Capture the cell that displays the provided text and extract its (x, y) central coordinate. 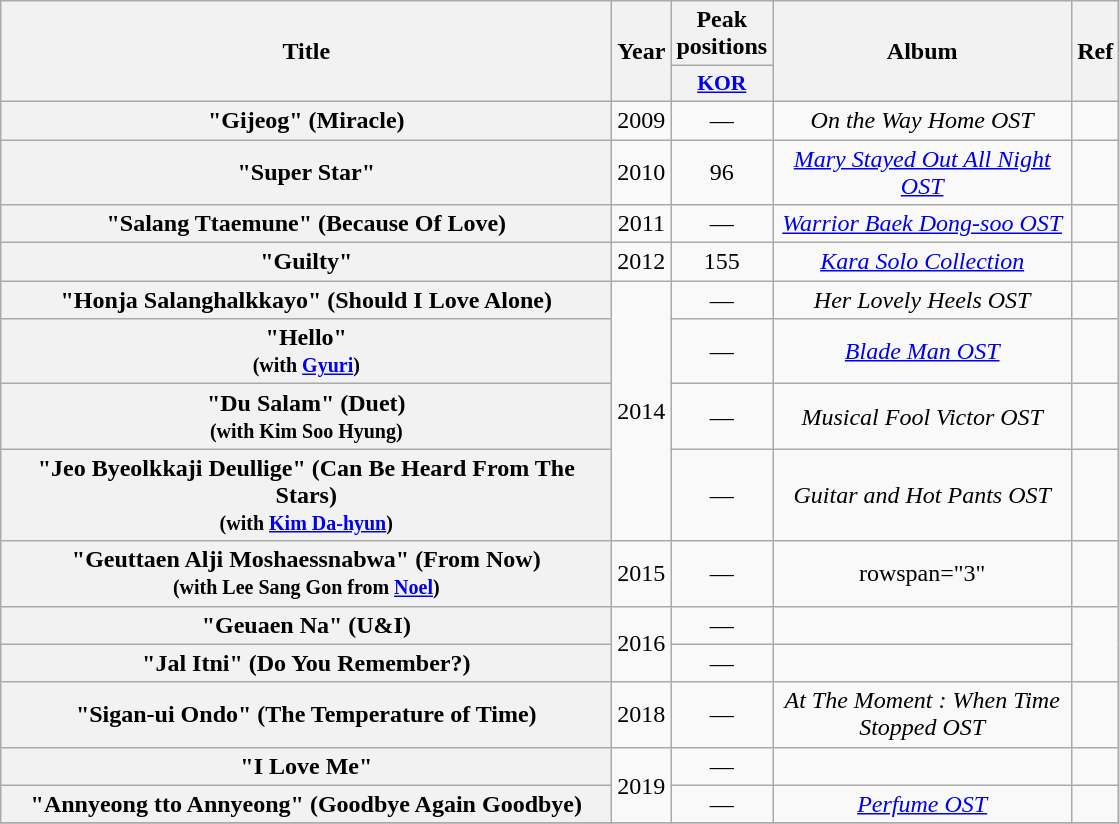
"Hello"(with Gyuri) (306, 352)
Peak positions (722, 34)
"I Love Me" (306, 766)
Album (922, 52)
2016 (642, 644)
"Guilty" (306, 262)
96 (722, 172)
Musical Fool Victor OST (922, 416)
"Honja Salanghalkkayo" (Should I Love Alone) (306, 300)
2011 (642, 224)
"Super Star" (306, 172)
Warrior Baek Dong-soo OST (922, 224)
rowspan="3" (922, 574)
"Geuaen Na" (U&I) (306, 625)
KOR (722, 84)
2015 (642, 574)
Kara Solo Collection (922, 262)
"Sigan-ui Ondo" (The Temperature of Time) (306, 714)
Guitar and Hot Pants OST (922, 495)
"Gijeog" (Miracle) (306, 120)
Perfume OST (922, 804)
155 (722, 262)
2014 (642, 411)
2010 (642, 172)
"Jal Itni" (Do You Remember?) (306, 663)
2012 (642, 262)
2018 (642, 714)
"Jeo Byeolkkaji Deullige" (Can Be Heard From The Stars)(with Kim Da-hyun) (306, 495)
Blade Man OST (922, 352)
Title (306, 52)
Her Lovely Heels OST (922, 300)
2019 (642, 785)
Year (642, 52)
On the Way Home OST (922, 120)
"Annyeong tto Annyeong" (Goodbye Again Goodbye) (306, 804)
Mary Stayed Out All Night OST (922, 172)
"Salang Ttaemune" (Because Of Love) (306, 224)
"Du Salam" (Duet)(with Kim Soo Hyung) (306, 416)
2009 (642, 120)
At The Moment : When Time Stopped OST (922, 714)
"Geuttaen Alji Moshaessnabwa" (From Now)(with Lee Sang Gon from Noel) (306, 574)
Ref (1096, 52)
